Identify which cell holds the provided text, then report its (X, Y) central coordinate. 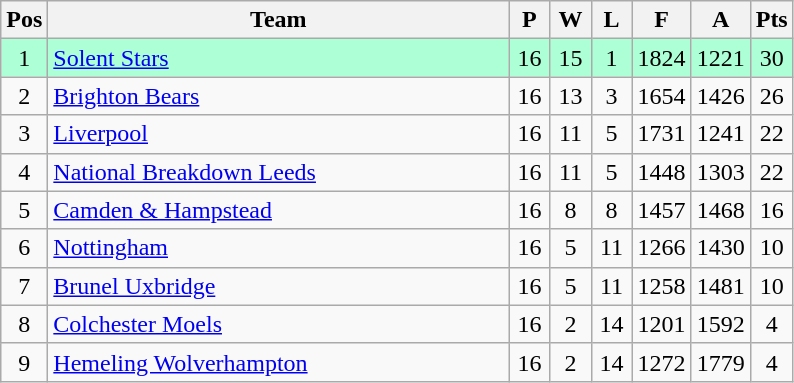
Team (278, 20)
W (570, 20)
1457 (662, 210)
A (720, 20)
1201 (662, 324)
L (612, 20)
13 (570, 96)
1731 (662, 134)
1481 (720, 286)
26 (772, 96)
1426 (720, 96)
7 (24, 286)
1221 (720, 58)
Pos (24, 20)
1468 (720, 210)
1448 (662, 172)
1824 (662, 58)
Brunel Uxbridge (278, 286)
1654 (662, 96)
30 (772, 58)
Hemeling Wolverhampton (278, 362)
National Breakdown Leeds (278, 172)
Liverpool (278, 134)
P (530, 20)
Pts (772, 20)
1258 (662, 286)
Colchester Moels (278, 324)
6 (24, 248)
Nottingham (278, 248)
Camden & Hampstead (278, 210)
1303 (720, 172)
1430 (720, 248)
1272 (662, 362)
1779 (720, 362)
Solent Stars (278, 58)
Brighton Bears (278, 96)
9 (24, 362)
F (662, 20)
1592 (720, 324)
1241 (720, 134)
15 (570, 58)
1266 (662, 248)
